Scan for the cell matching the given text and deliver its (x, y) coordinate at center. 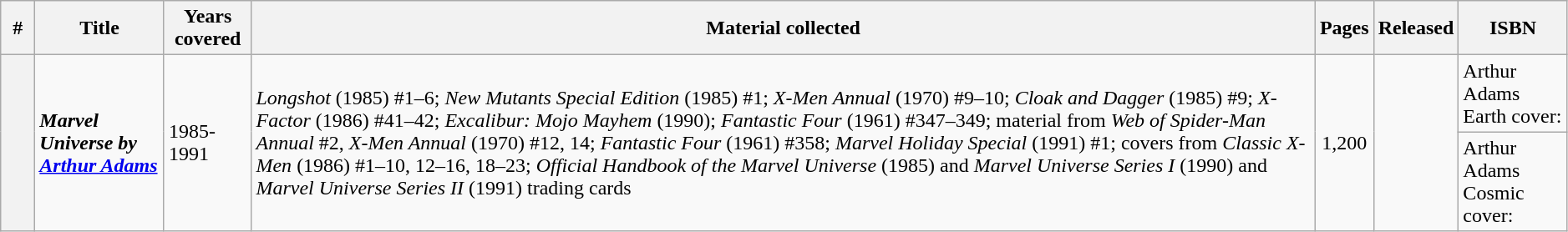
ISBN (1513, 28)
Released (1416, 28)
# (18, 28)
Material collected (784, 28)
1985-1991 (207, 144)
Pages (1344, 28)
Title (100, 28)
Arthur Adams Cosmic cover: (1513, 182)
1,200 (1344, 144)
Years covered (207, 28)
Marvel Universe by Arthur Adams (100, 144)
Arthur Adams Earth cover: (1513, 93)
